Find where the given text appears and provide that cell's center as [x, y] coordinate. 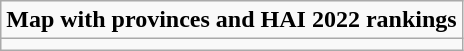
Map with provinces and HAI 2022 rankings [232, 20]
